Extract the [X, Y] coordinate from the center of the cell holding the provided text.  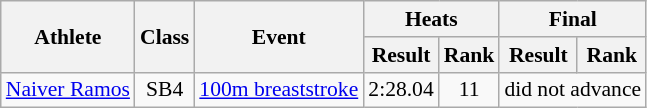
Athlete [68, 36]
Event [278, 36]
11 [470, 90]
SB4 [164, 90]
100m breaststroke [278, 90]
Heats [431, 19]
2:28.04 [400, 90]
did not advance [572, 90]
Class [164, 36]
Final [572, 19]
Naiver Ramos [68, 90]
